Scan for the cell matching the given text and deliver its [X, Y] coordinate at center. 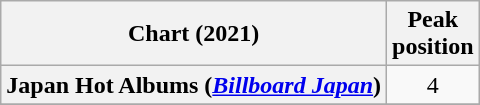
Chart (2021) [194, 34]
Peakposition [433, 34]
4 [433, 85]
Japan Hot Albums (Billboard Japan) [194, 85]
